Identify which cell holds the provided text, then report its [x, y] central coordinate. 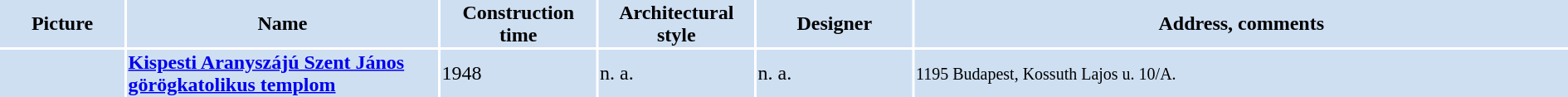
1948 [519, 73]
Construction time [519, 23]
Name [282, 23]
Kispesti Aranyszájú Szent János görögkatolikus templom [282, 73]
1195 Budapest, Kossuth Lajos u. 10/A. [1241, 73]
Picture [62, 23]
Address, comments [1241, 23]
Architectural style [677, 23]
Designer [835, 23]
